Provide the [x, y] coordinate of the cell's center where the given text is located.  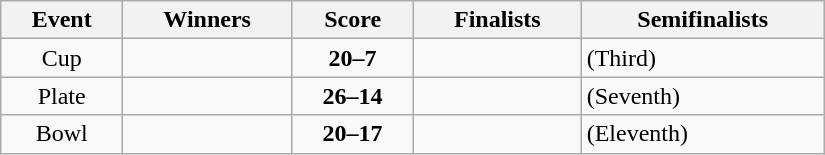
26–14 [353, 96]
Bowl [62, 134]
Winners [208, 20]
(Third) [702, 58]
20–17 [353, 134]
Plate [62, 96]
Finalists [498, 20]
Score [353, 20]
20–7 [353, 58]
Semifinalists [702, 20]
Cup [62, 58]
(Eleventh) [702, 134]
(Seventh) [702, 96]
Event [62, 20]
